Provide the (x, y) coordinate of the cell's center where the given text is located.  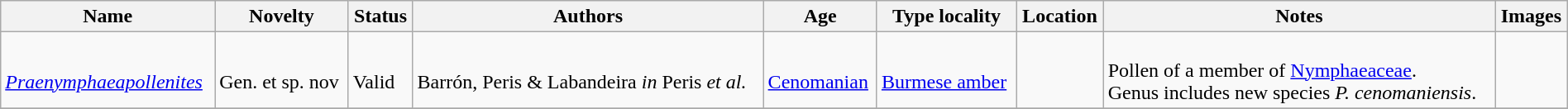
Status (380, 17)
Type locality (946, 17)
Notes (1298, 17)
Praenymphaeapollenites (108, 70)
Gen. et sp. nov (281, 70)
Name (108, 17)
Authors (588, 17)
Cenomanian (820, 70)
Location (1060, 17)
Burmese amber (946, 70)
Age (820, 17)
Barrón, Peris & Labandeira in Peris et al. (588, 70)
Pollen of a member of Nymphaeaceae. Genus includes new species P. cenomaniensis. (1298, 70)
Images (1532, 17)
Novelty (281, 17)
Valid (380, 70)
